Provide the (x, y) coordinate of the cell's center where the given text is located.  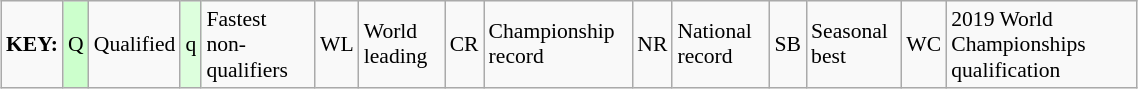
Qualified (135, 44)
SB (788, 44)
Fastest non-qualifiers (258, 44)
q (190, 44)
WC (924, 44)
Championship record (558, 44)
NR (652, 44)
Seasonal best (854, 44)
CR (464, 44)
2019 World Championships qualification (1042, 44)
World leading (402, 44)
National record (720, 44)
KEY: (32, 44)
Q (76, 44)
WL (337, 44)
